Return (x, y) of the center of cell containing provided text 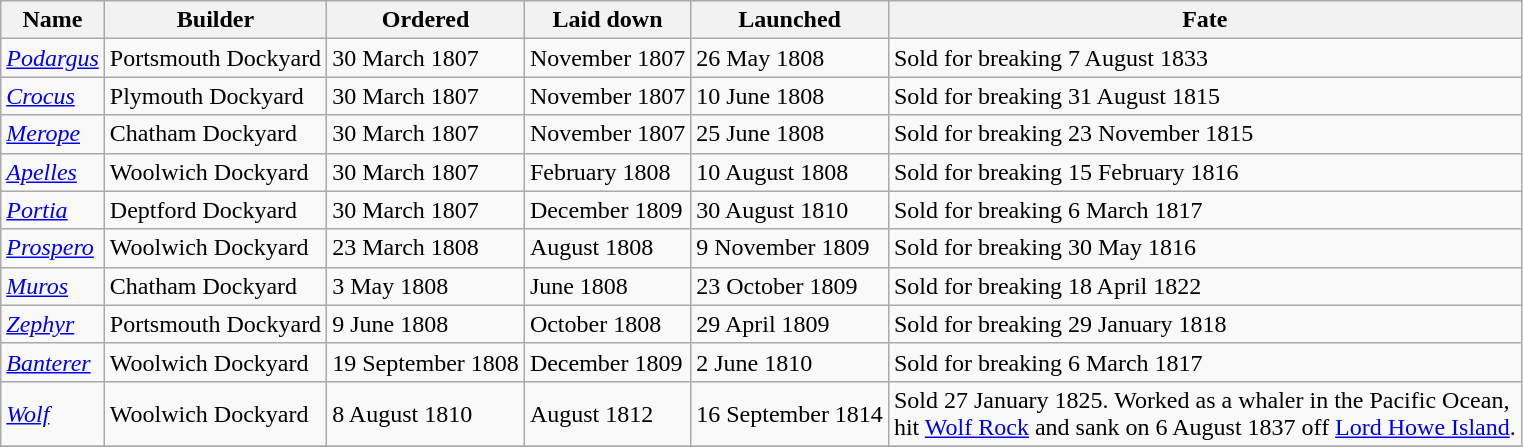
10 June 1808 (790, 96)
30 August 1810 (790, 210)
Zephyr (53, 324)
2 June 1810 (790, 362)
Fate (1204, 20)
9 November 1809 (790, 248)
Podargus (53, 58)
October 1808 (607, 324)
23 October 1809 (790, 286)
Launched (790, 20)
Sold for breaking 29 January 1818 (1204, 324)
3 May 1808 (426, 286)
Muros (53, 286)
Plymouth Dockyard (215, 96)
Name (53, 20)
Builder (215, 20)
Wolf (53, 414)
Sold for breaking 7 August 1833 (1204, 58)
Sold 27 January 1825. Worked as a whaler in the Pacific Ocean, hit Wolf Rock and sank on 6 August 1837 off Lord Howe Island. (1204, 414)
August 1808 (607, 248)
26 May 1808 (790, 58)
February 1808 (607, 172)
Apelles (53, 172)
Ordered (426, 20)
29 April 1809 (790, 324)
Laid down (607, 20)
Prospero (53, 248)
Deptford Dockyard (215, 210)
9 June 1808 (426, 324)
Sold for breaking 23 November 1815 (1204, 134)
Sold for breaking 31 August 1815 (1204, 96)
Portia (53, 210)
Sold for breaking 15 February 1816 (1204, 172)
Sold for breaking 18 April 1822 (1204, 286)
25 June 1808 (790, 134)
19 September 1808 (426, 362)
Merope (53, 134)
16 September 1814 (790, 414)
10 August 1808 (790, 172)
Banterer (53, 362)
8 August 1810 (426, 414)
Crocus (53, 96)
Sold for breaking 30 May 1816 (1204, 248)
August 1812 (607, 414)
23 March 1808 (426, 248)
June 1808 (607, 286)
